Output the [x, y] coordinate of the center of the cell containing the given text.  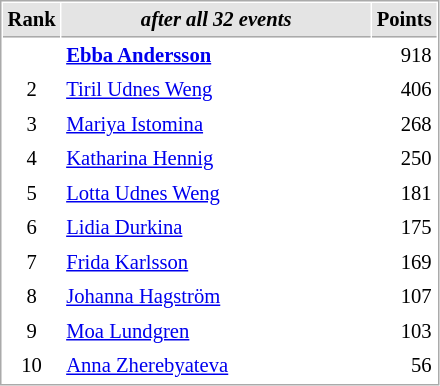
7 [32, 262]
Lidia Durkina [216, 228]
169 [404, 262]
Mariya Istomina [216, 124]
103 [404, 332]
181 [404, 194]
2 [32, 90]
Frida Karlsson [216, 262]
918 [404, 56]
9 [32, 332]
10 [32, 366]
4 [32, 158]
250 [404, 158]
Tiril Udnes Weng [216, 90]
Ebba Andersson [216, 56]
6 [32, 228]
Anna Zherebyateva [216, 366]
Points [404, 20]
56 [404, 366]
8 [32, 296]
175 [404, 228]
Johanna Hagström [216, 296]
Rank [32, 20]
Moa Lundgren [216, 332]
268 [404, 124]
5 [32, 194]
after all 32 events [216, 20]
Katharina Hennig [216, 158]
107 [404, 296]
406 [404, 90]
3 [32, 124]
Lotta Udnes Weng [216, 194]
